For the text-containing cell, return its midpoint in (X, Y) coordinate format. 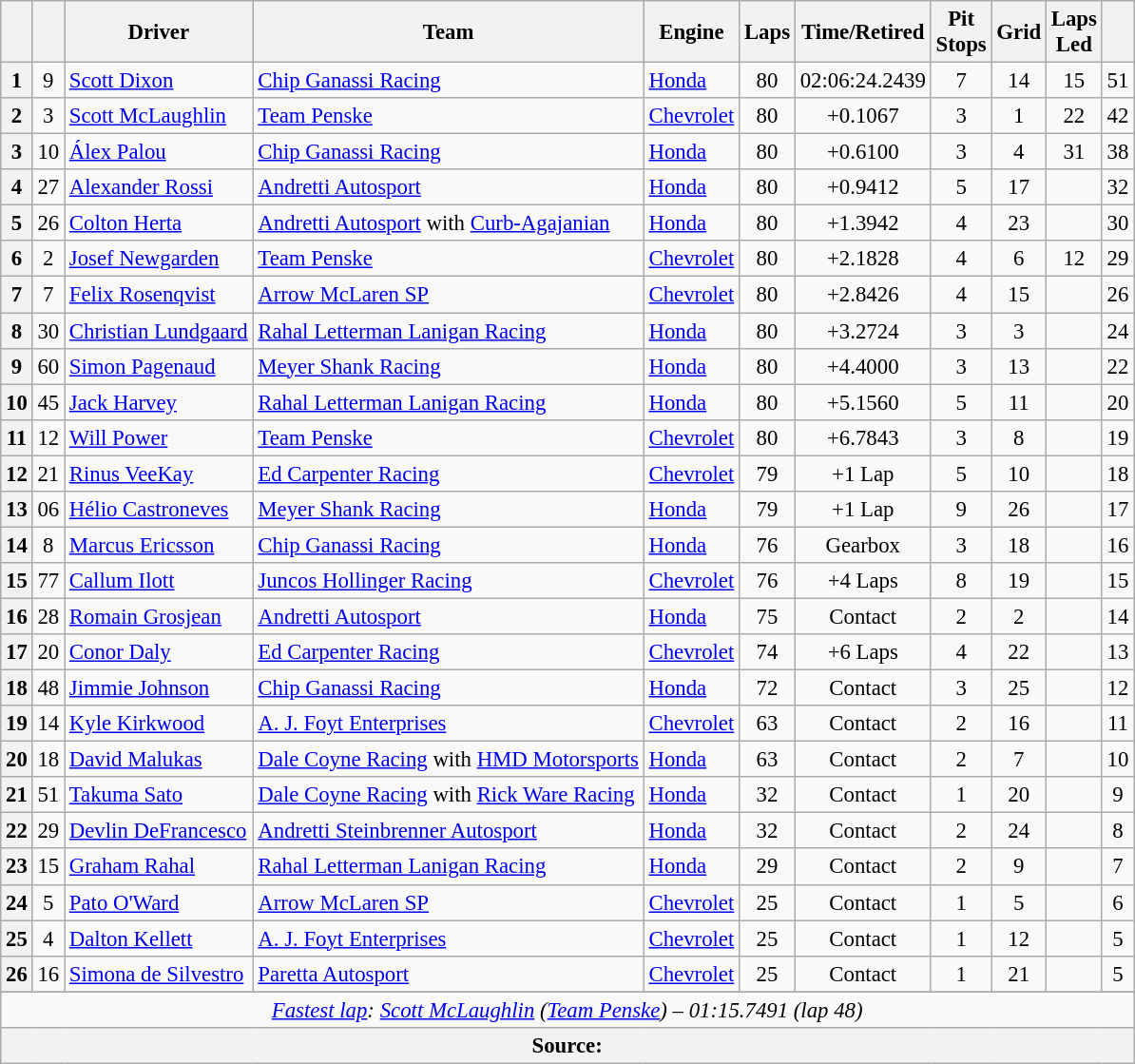
+0.6100 (863, 152)
Simon Pagenaud (160, 366)
Hélio Castroneves (160, 510)
Jack Harvey (160, 402)
Marcus Ericsson (160, 545)
Dale Coyne Racing with Rick Ware Racing (449, 795)
28 (48, 616)
74 (768, 652)
Driver (160, 32)
Felix Rosenqvist (160, 295)
LapsLed (1074, 32)
Grid (1019, 32)
Devlin DeFrancesco (160, 831)
PitStops (961, 32)
Andretti Autosport with Curb-Agajanian (449, 223)
Jimmie Johnson (160, 688)
Conor Daly (160, 652)
+0.9412 (863, 187)
Andretti Steinbrenner Autosport (449, 831)
+2.1828 (863, 260)
27 (48, 187)
Kyle Kirkwood (160, 724)
72 (768, 688)
Juncos Hollinger Racing (449, 581)
Team (449, 32)
Source: (567, 1046)
Christian Lundgaard (160, 331)
42 (1118, 116)
Josef Newgarden (160, 260)
02:06:24.2439 (863, 81)
75 (768, 616)
77 (48, 581)
Gearbox (863, 545)
Will Power (160, 437)
Álex Palou (160, 152)
38 (1118, 152)
Time/Retired (863, 32)
+3.2724 (863, 331)
+4 Laps (863, 581)
Laps (768, 32)
Romain Grosjean (160, 616)
60 (48, 366)
Pato O'Ward (160, 902)
+1.3942 (863, 223)
Takuma Sato (160, 795)
Callum Ilott (160, 581)
Colton Herta (160, 223)
48 (48, 688)
+6.7843 (863, 437)
Paretta Autosport (449, 974)
Fastest lap: Scott McLaughlin (Team Penske) – 01:15.7491 (lap 48) (567, 1010)
Dale Coyne Racing with HMD Motorsports (449, 760)
+6 Laps (863, 652)
+5.1560 (863, 402)
+2.8426 (863, 295)
Scott Dixon (160, 81)
+4.4000 (863, 366)
Graham Rahal (160, 867)
Alexander Rossi (160, 187)
Engine (691, 32)
Scott McLaughlin (160, 116)
David Malukas (160, 760)
06 (48, 510)
Dalton Kellett (160, 938)
31 (1074, 152)
Simona de Silvestro (160, 974)
45 (48, 402)
Rinus VeeKay (160, 474)
+0.1067 (863, 116)
